Capture the cell that displays the provided text and extract its (x, y) central coordinate. 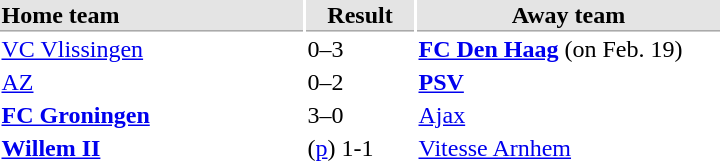
AZ (152, 83)
0–3 (360, 49)
Ajax (568, 115)
VC Vlissingen (152, 49)
Home team (152, 16)
PSV (568, 83)
Result (360, 16)
FC Groningen (152, 115)
0–2 (360, 83)
3–0 (360, 115)
FC Den Haag (on Feb. 19) (568, 49)
Away team (568, 16)
